Return [X, Y] of the center of cell containing provided text 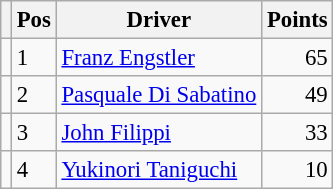
Pasquale Di Sabatino [158, 95]
Franz Engstler [158, 58]
65 [298, 58]
4 [34, 170]
Driver [158, 20]
Pos [34, 20]
Yukinori Taniguchi [158, 170]
1 [34, 58]
3 [34, 133]
2 [34, 95]
Points [298, 20]
49 [298, 95]
10 [298, 170]
33 [298, 133]
John Filippi [158, 133]
